Extract the (X, Y) coordinate from the center of the cell holding the provided text.  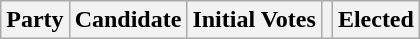
Elected (376, 20)
Candidate (128, 20)
Party (35, 20)
Initial Votes (254, 20)
